From the cell containing the given text, extract its center point as [x, y] coordinate. 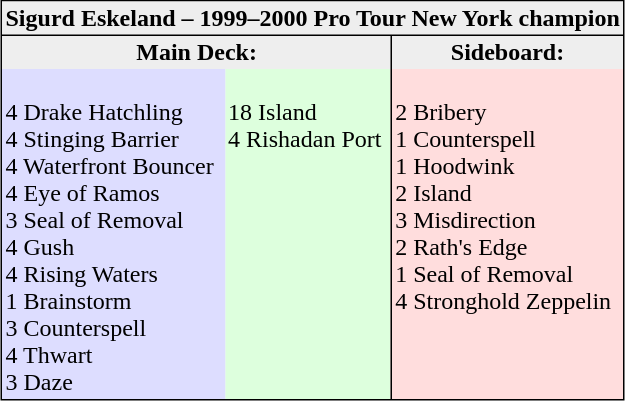
Main Deck: [197, 52]
18 Island 4 Rishadan Port [308, 234]
Sideboard: [507, 52]
Sigurd Eskeland – 1999–2000 Pro Tour New York champion [313, 19]
2 Bribery 1 Counterspell 1 Hoodwink 2 Island 3 Misdirection 2 Rath's Edge 1 Seal of Removal 4 Stronghold Zeppelin [507, 234]
